Capture the cell that displays the provided text and extract its [x, y] central coordinate. 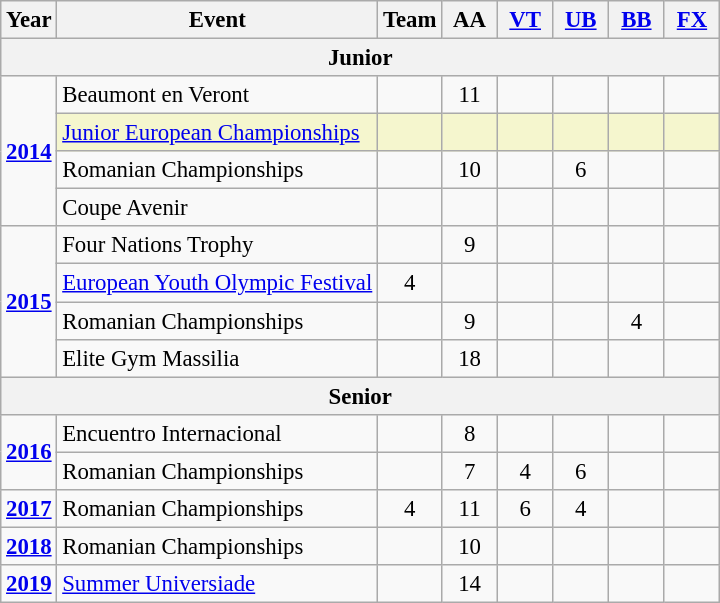
Beaumont en Veront [218, 95]
2014 [29, 151]
Year [29, 20]
2017 [29, 509]
VT [525, 20]
2019 [29, 584]
Four Nations Trophy [218, 245]
FX [692, 20]
UB [581, 20]
Elite Gym Massilia [218, 358]
18 [470, 358]
Summer Universiade [218, 584]
European Youth Olympic Festival [218, 283]
7 [470, 471]
14 [470, 584]
Junior European Championships [218, 133]
Encuentro Internacional [218, 433]
Event [218, 20]
BB [637, 20]
Senior [360, 396]
2018 [29, 546]
8 [470, 433]
2016 [29, 452]
Junior [360, 58]
Coupe Avenir [218, 208]
AA [470, 20]
2015 [29, 301]
Team [410, 20]
